Identify which cell holds the provided text, then report its (X, Y) central coordinate. 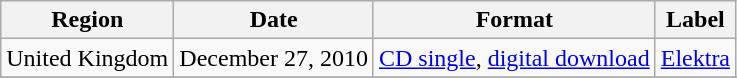
United Kingdom (88, 58)
Label (695, 20)
December 27, 2010 (274, 58)
CD single, digital download (514, 58)
Format (514, 20)
Date (274, 20)
Elektra (695, 58)
Region (88, 20)
